Scan for the cell matching the given text and deliver its (X, Y) coordinate at center. 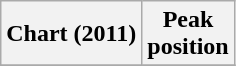
Chart (2011) (72, 34)
Peakposition (188, 34)
